Locate the cell with the specified text and output its (x, y) center coordinate. 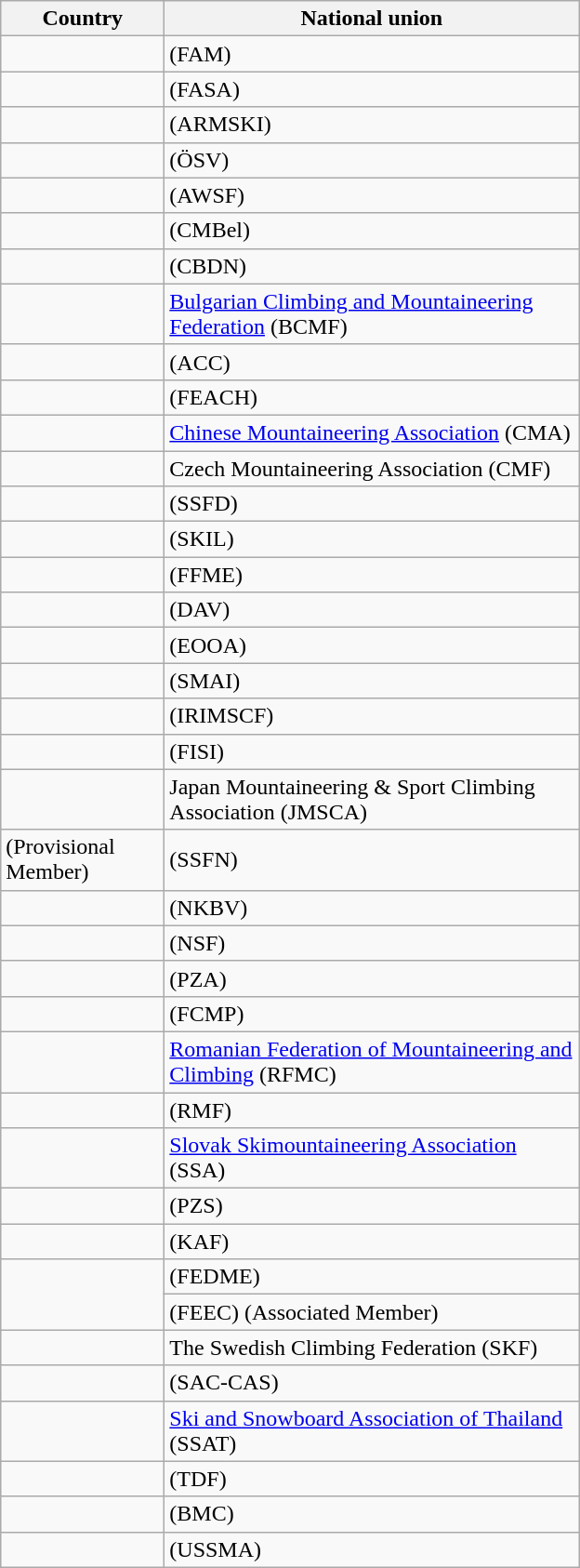
(SKIL) (372, 539)
The Swedish Climbing Federation (SKF) (372, 1348)
(KAF) (372, 1242)
Country (83, 19)
(FISI) (372, 751)
(FFME) (372, 575)
(PZS) (372, 1206)
(NSF) (372, 943)
(FAM) (372, 54)
(FCMP) (372, 1014)
Japan Mountaineering & Sport Climbing Association (JMSCA) (372, 800)
(IRIMSCF) (372, 716)
(USSMA) (372, 1549)
(ACC) (372, 362)
Chinese Mountaineering Association (CMA) (372, 432)
(EOOA) (372, 645)
(CBDN) (372, 266)
National union (372, 19)
(Provisional Member) (83, 859)
(BMC) (372, 1514)
(CMBel) (372, 231)
Slovak Skimountaineering Association (SSA) (372, 1159)
(FEACH) (372, 397)
(ÖSV) (372, 160)
(PZA) (372, 978)
(FEDME) (372, 1277)
(AWSF) (372, 195)
(FASA) (372, 89)
Romanian Federation of Mountaineering and Climbing (RFMC) (372, 1062)
(SSFN) (372, 859)
Bulgarian Climbing and Mountaineering Federation (BCMF) (372, 314)
(NKBV) (372, 908)
(TDF) (372, 1479)
(FEEC) (Associated Member) (372, 1312)
(SMAI) (372, 681)
(SAC-CAS) (372, 1383)
(DAV) (372, 610)
Ski and Snowboard Association of Thailand (SSAT) (372, 1430)
Czech Mountaineering Association (CMF) (372, 468)
(RMF) (372, 1110)
(SSFD) (372, 504)
(ARMSKI) (372, 125)
